Locate the cell with the specified text and output its (X, Y) center coordinate. 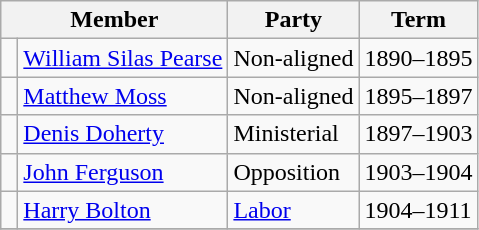
Matthew Moss (123, 96)
1897–1903 (418, 134)
Party (294, 20)
Member (114, 20)
Harry Bolton (123, 210)
John Ferguson (123, 172)
1890–1895 (418, 58)
Opposition (294, 172)
Ministerial (294, 134)
1895–1897 (418, 96)
1904–1911 (418, 210)
Labor (294, 210)
Denis Doherty (123, 134)
1903–1904 (418, 172)
Term (418, 20)
William Silas Pearse (123, 58)
